Identify which cell holds the provided text, then report its (X, Y) central coordinate. 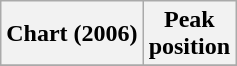
Peak position (189, 34)
Chart (2006) (72, 34)
